Pinpoint the cell where the given text exists, returning its [X, Y] midpoint coordinate. 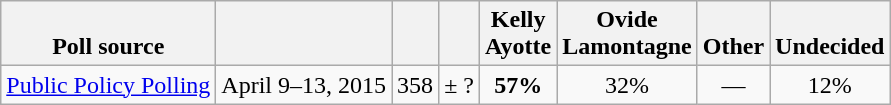
± ? [460, 85]
Undecided [830, 34]
Other [733, 34]
57% [518, 85]
— [733, 85]
KellyAyotte [518, 34]
Poll source [108, 34]
358 [416, 85]
32% [627, 85]
12% [830, 85]
OvideLamontagne [627, 34]
Public Policy Polling [108, 85]
April 9–13, 2015 [304, 85]
